Capture the cell that displays the provided text and extract its (X, Y) central coordinate. 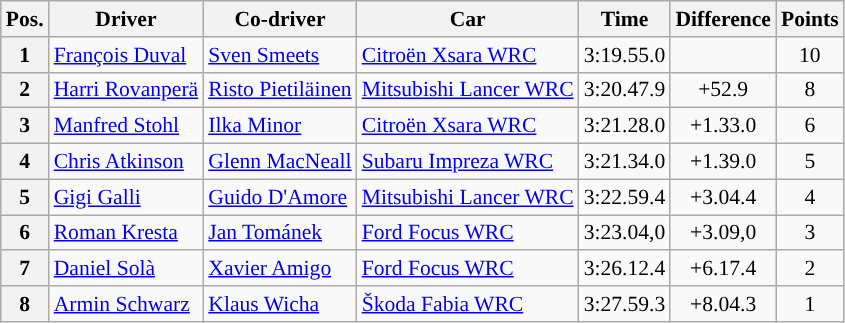
3:22.59.4 (625, 197)
Klaus Wicha (280, 304)
Gigi Galli (126, 197)
10 (810, 55)
Škoda Fabia WRC (468, 304)
+3.04.4 (723, 197)
Guido D'Amore (280, 197)
Armin Schwarz (126, 304)
+1.39.0 (723, 162)
Sven Smeets (280, 55)
Pos. (25, 19)
Glenn MacNeall (280, 162)
3:27.59.3 (625, 304)
Ilka Minor (280, 126)
3:20.47.9 (625, 90)
Time (625, 19)
Subaru Impreza WRC (468, 162)
+52.9 (723, 90)
3:23.04,0 (625, 233)
Points (810, 19)
+8.04.3 (723, 304)
Risto Pietiläinen (280, 90)
Harri Rovanperä (126, 90)
Roman Kresta (126, 233)
3:19.55.0 (625, 55)
3:21.34.0 (625, 162)
3:26.12.4 (625, 269)
Jan Tománek (280, 233)
Car (468, 19)
Manfred Stohl (126, 126)
Difference (723, 19)
Daniel Solà (126, 269)
François Duval (126, 55)
7 (25, 269)
+3.09,0 (723, 233)
Driver (126, 19)
Chris Atkinson (126, 162)
Co-driver (280, 19)
+1.33.0 (723, 126)
3:21.28.0 (625, 126)
+6.17.4 (723, 269)
Xavier Amigo (280, 269)
